Locate the cell with the specified text and output its (X, Y) center coordinate. 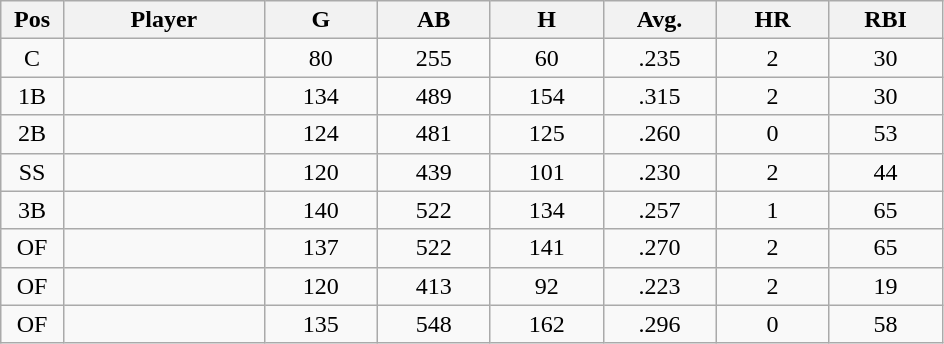
125 (546, 134)
.315 (660, 96)
135 (320, 324)
2B (32, 134)
60 (546, 58)
481 (434, 134)
137 (320, 248)
Player (164, 20)
RBI (886, 20)
AB (434, 20)
C (32, 58)
255 (434, 58)
141 (546, 248)
53 (886, 134)
1 (772, 210)
G (320, 20)
140 (320, 210)
.260 (660, 134)
.257 (660, 210)
.296 (660, 324)
92 (546, 286)
19 (886, 286)
162 (546, 324)
58 (886, 324)
Pos (32, 20)
.223 (660, 286)
154 (546, 96)
SS (32, 172)
44 (886, 172)
439 (434, 172)
H (546, 20)
3B (32, 210)
Avg. (660, 20)
.270 (660, 248)
101 (546, 172)
.235 (660, 58)
1B (32, 96)
80 (320, 58)
489 (434, 96)
.230 (660, 172)
548 (434, 324)
124 (320, 134)
HR (772, 20)
413 (434, 286)
